For the text-containing cell, return its midpoint in [X, Y] coordinate format. 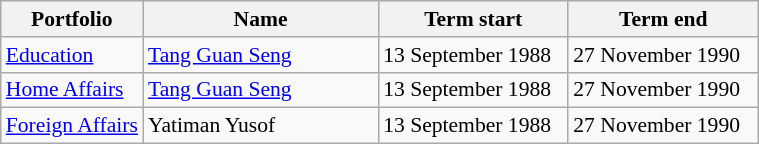
Foreign Affairs [72, 126]
Education [72, 55]
Name [260, 19]
Yatiman Yusof [260, 126]
Term end [663, 19]
Home Affairs [72, 90]
Portfolio [72, 19]
Term start [473, 19]
